Detect which cell encompasses the target text, then output its (x, y) center coordinate. 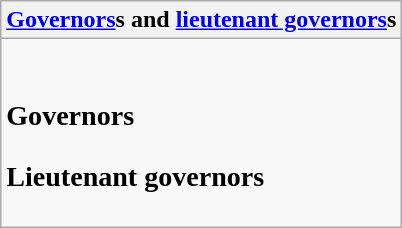
GovernorsLieutenant governors (202, 133)
Governorss and lieutenant governorss (202, 20)
